Pinpoint the cell where the given text exists, returning its (x, y) midpoint coordinate. 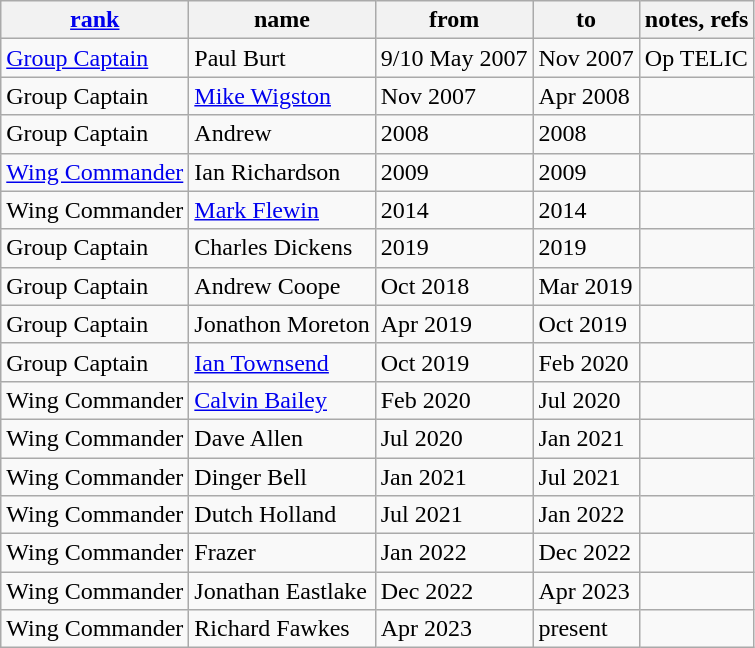
Apr 2008 (586, 96)
Richard Fawkes (282, 629)
Dinger Bell (282, 477)
Jonathan Eastlake (282, 591)
Charles Dickens (282, 248)
name (282, 20)
from (454, 20)
rank (95, 20)
Calvin Bailey (282, 400)
to (586, 20)
Frazer (282, 553)
Dave Allen (282, 438)
Apr 2019 (454, 324)
Paul Burt (282, 58)
present (586, 629)
Mike Wigston (282, 96)
Andrew (282, 134)
Andrew Coope (282, 286)
Oct 2018 (454, 286)
9/10 May 2007 (454, 58)
Dutch Holland (282, 515)
Ian Richardson (282, 172)
Mar 2019 (586, 286)
Op TELIC (696, 58)
notes, refs (696, 20)
Ian Townsend (282, 362)
Mark Flewin (282, 210)
Jonathon Moreton (282, 324)
